Find where the given text appears and provide that cell's center as (x, y) coordinate. 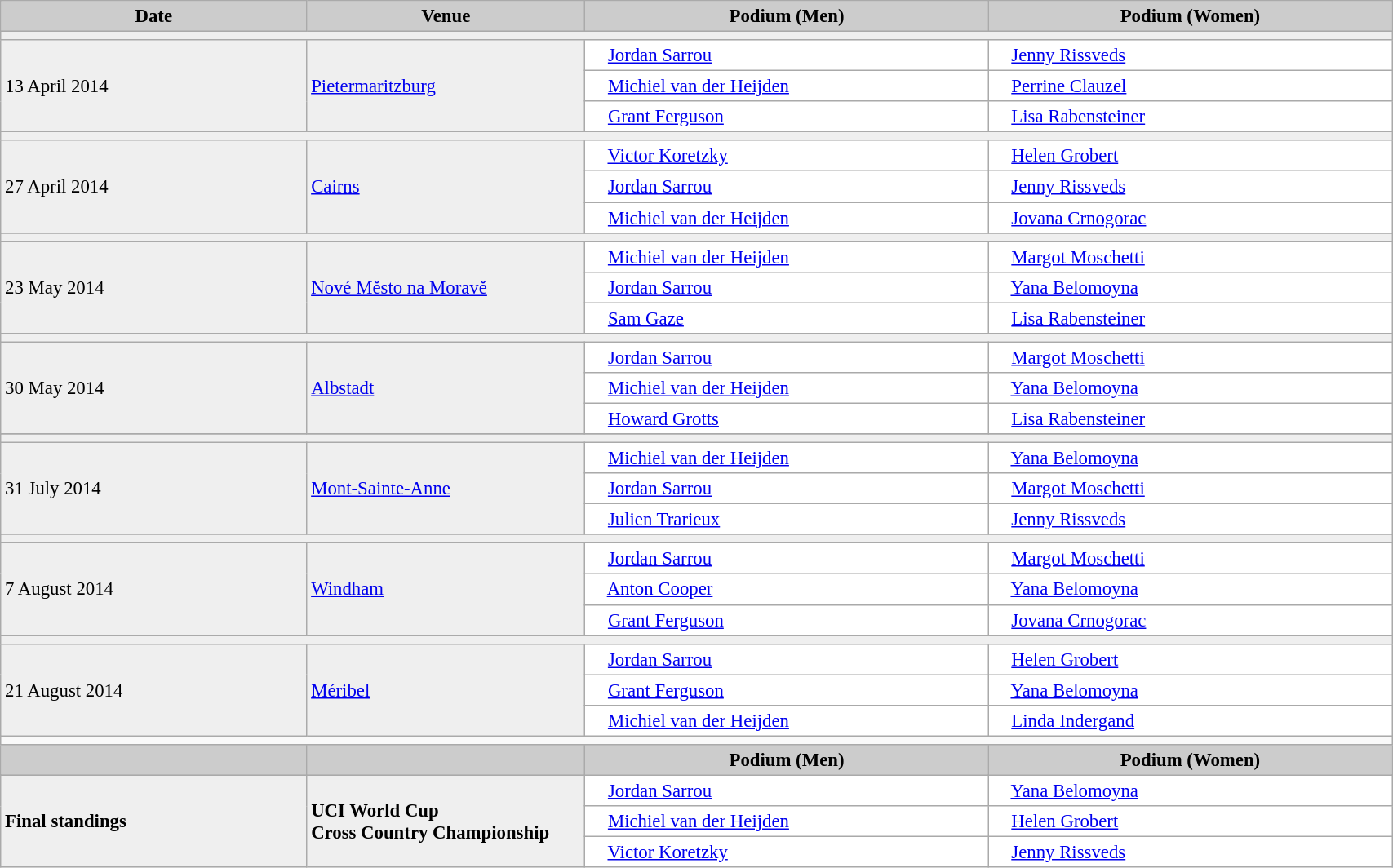
Perrine Clauzel (1190, 86)
Pietermaritzburg (446, 86)
7 August 2014 (153, 589)
Mont-Sainte-Anne (446, 489)
Linda Indergand (1190, 721)
UCI World Cup Cross Country Championship (446, 821)
13 April 2014 (153, 86)
Méribel (446, 690)
Date (153, 16)
Albstadt (446, 388)
30 May 2014 (153, 388)
Nové Město na Moravě (446, 287)
Cairns (446, 186)
Howard Grotts (787, 418)
21 August 2014 (153, 690)
Julien Trarieux (787, 520)
Anton Cooper (787, 590)
Windham (446, 589)
Final standings (153, 821)
Sam Gaze (787, 318)
23 May 2014 (153, 287)
31 July 2014 (153, 489)
27 April 2014 (153, 186)
Venue (446, 16)
